Provide the (x, y) coordinate of the cell's center where the given text is located.  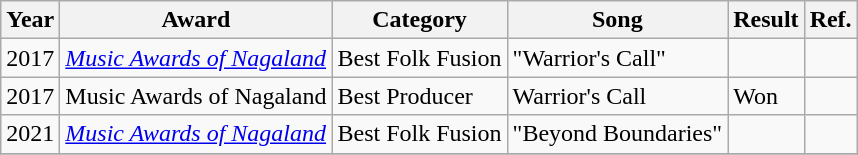
Won (766, 96)
Award (196, 20)
Category (420, 20)
"Warrior's Call" (618, 58)
Warrior's Call (618, 96)
2021 (30, 134)
Ref. (830, 20)
Result (766, 20)
Song (618, 20)
Best Producer (420, 96)
Year (30, 20)
"Beyond Boundaries" (618, 134)
